Search for the cell housing the specified text and yield its [x, y] center coordinate. 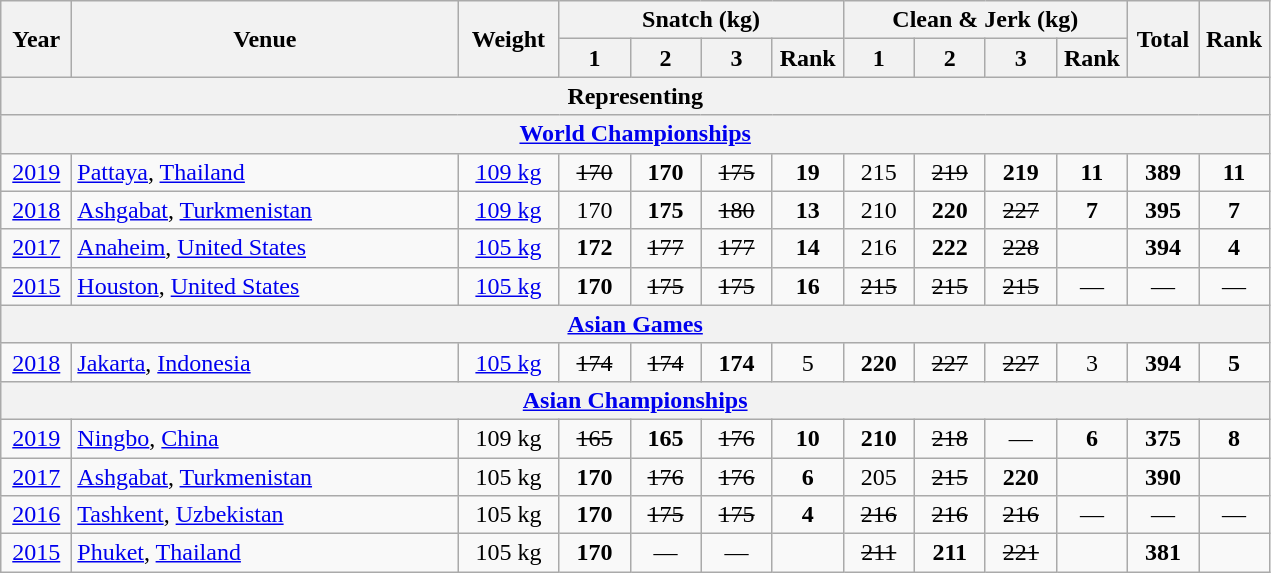
16 [808, 286]
375 [1162, 438]
Asian Games [636, 324]
205 [878, 477]
Representing [636, 96]
180 [736, 210]
Weight [508, 39]
222 [950, 248]
Venue [265, 39]
Anaheim, United States [265, 248]
221 [1020, 553]
World Championships [636, 134]
19 [808, 172]
228 [1020, 248]
Pattaya, Thailand [265, 172]
172 [594, 248]
Tashkent, Uzbekistan [265, 515]
2016 [36, 515]
Asian Championships [636, 400]
13 [808, 210]
Total [1162, 39]
389 [1162, 172]
Ningbo, China [265, 438]
10 [808, 438]
8 [1234, 438]
381 [1162, 553]
Houston, United States [265, 286]
Year [36, 39]
14 [808, 248]
Jakarta, Indonesia [265, 362]
218 [950, 438]
Clean & Jerk (kg) [985, 20]
395 [1162, 210]
Phuket, Thailand [265, 553]
390 [1162, 477]
Snatch (kg) [701, 20]
